Identify which cell holds the provided text, then report its [x, y] central coordinate. 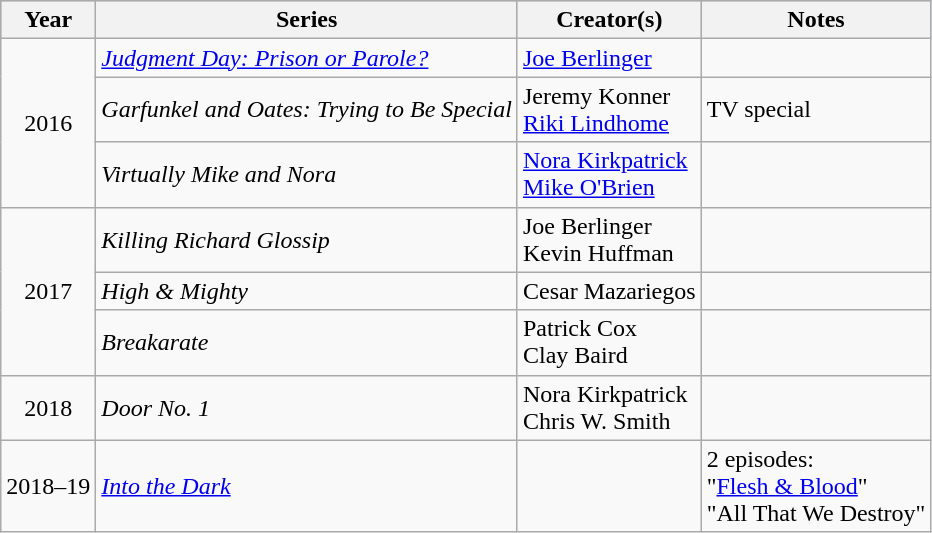
Door No. 1 [307, 408]
Nora Kirkpatrick Chris W. Smith [609, 408]
Year [48, 20]
2016 [48, 123]
Into the Dark [307, 486]
Jeremy KonnerRiki Lindhome [609, 110]
Nora KirkpatrickMike O'Brien [609, 174]
Judgment Day: Prison or Parole? [307, 58]
High & Mighty [307, 291]
2 episodes:"Flesh & Blood""All That We Destroy" [816, 486]
Notes [816, 20]
Virtually Mike and Nora [307, 174]
Cesar Mazariegos [609, 291]
2017 [48, 291]
2018 [48, 408]
Patrick CoxClay Baird [609, 342]
Joe Berlinger [609, 58]
Breakarate [307, 342]
TV special [816, 110]
Killing Richard Glossip [307, 240]
Series [307, 20]
2018–19 [48, 486]
Creator(s) [609, 20]
Garfunkel and Oates: Trying to Be Special [307, 110]
Joe BerlingerKevin Huffman [609, 240]
